Detect which cell encompasses the target text, then output its [x, y] center coordinate. 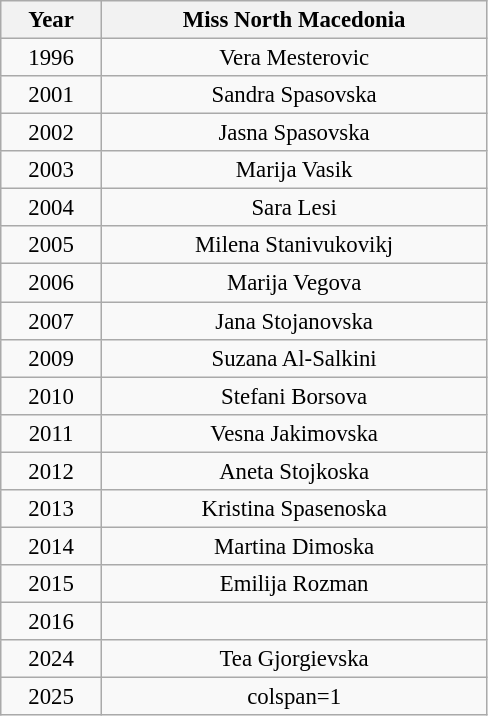
Stefani Borsova [294, 396]
2013 [52, 509]
Sandra Spasovska [294, 95]
2009 [52, 358]
Milena Stanivukovikj [294, 245]
Emilija Rozman [294, 584]
2007 [52, 321]
2016 [52, 621]
Kristina Spasenoska [294, 509]
Jana Stojanovska [294, 321]
2003 [52, 170]
Marija Vegova [294, 283]
2014 [52, 546]
2010 [52, 396]
2002 [52, 133]
1996 [52, 58]
2001 [52, 95]
Suzana Al-Salkini [294, 358]
2006 [52, 283]
2015 [52, 584]
Marija Vasik [294, 170]
Miss North Macedonia [294, 20]
2024 [52, 659]
2004 [52, 208]
colspan=1 [294, 697]
2012 [52, 471]
Year [52, 20]
Aneta Stojkoska [294, 471]
Vesna Jakimovska [294, 433]
Sara Lesi [294, 208]
2025 [52, 697]
Martina Dimoska [294, 546]
2011 [52, 433]
Tea Gjorgievska [294, 659]
2005 [52, 245]
Jasna Spasovska [294, 133]
Vera Mesterovic [294, 58]
